Identify which cell holds the provided text, then report its [X, Y] central coordinate. 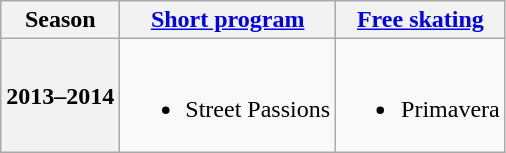
Primavera [421, 96]
Short program [228, 20]
Season [60, 20]
2013–2014 [60, 96]
Street Passions [228, 96]
Free skating [421, 20]
